Return [X, Y] of the center of cell containing provided text 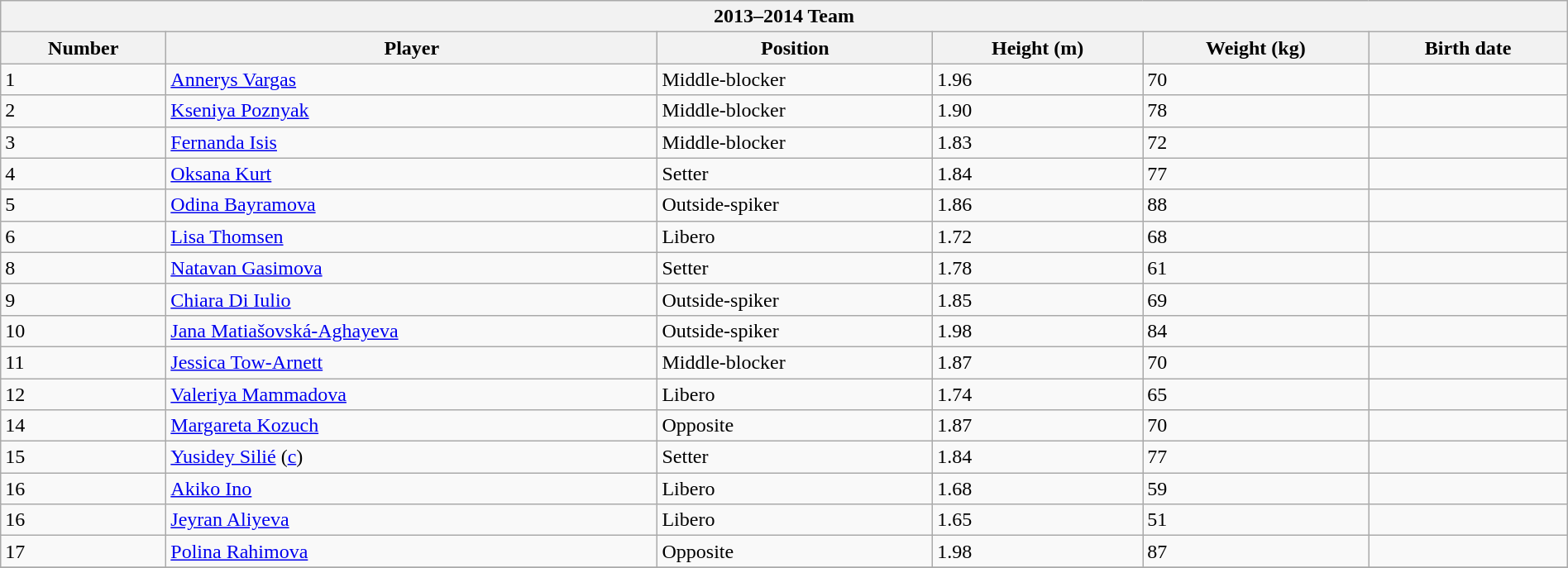
1.68 [1038, 489]
Height (m) [1038, 48]
11 [84, 362]
72 [1255, 142]
59 [1255, 489]
3 [84, 142]
1.74 [1038, 394]
1.83 [1038, 142]
1.96 [1038, 79]
1.86 [1038, 205]
15 [84, 457]
87 [1255, 551]
12 [84, 394]
88 [1255, 205]
4 [84, 174]
Player [412, 48]
Birth date [1468, 48]
Odina Bayramova [412, 205]
61 [1255, 268]
Natavan Gasimova [412, 268]
Yusidey Silié (c) [412, 457]
17 [84, 551]
Margareta Kozuch [412, 426]
Jessica Tow-Arnett [412, 362]
Akiko Ino [412, 489]
69 [1255, 299]
Lisa Thomsen [412, 236]
1.65 [1038, 520]
Kseniya Poznyak [412, 111]
1.72 [1038, 236]
Number [84, 48]
84 [1255, 331]
8 [84, 268]
1.78 [1038, 268]
Annerys Vargas [412, 79]
65 [1255, 394]
Oksana Kurt [412, 174]
2013–2014 Team [784, 17]
Polina Rahimova [412, 551]
Jana Matiašovská-Aghayeva [412, 331]
2 [84, 111]
Chiara Di Iulio [412, 299]
Position [796, 48]
Valeriya Mammadova [412, 394]
68 [1255, 236]
1.90 [1038, 111]
5 [84, 205]
Fernanda Isis [412, 142]
10 [84, 331]
Weight (kg) [1255, 48]
Jeyran Aliyeva [412, 520]
51 [1255, 520]
14 [84, 426]
6 [84, 236]
9 [84, 299]
1.85 [1038, 299]
1 [84, 79]
78 [1255, 111]
